Locate the cell with the specified text and output its [x, y] center coordinate. 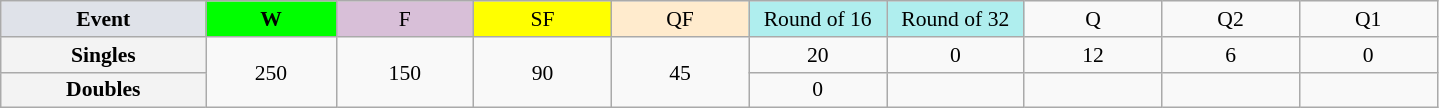
Singles [104, 55]
QF [680, 19]
250 [271, 72]
12 [1093, 55]
F [405, 19]
45 [680, 72]
Q [1093, 19]
90 [543, 72]
20 [818, 55]
Q2 [1231, 19]
6 [1231, 55]
Round of 32 [955, 19]
Q1 [1368, 19]
Round of 16 [818, 19]
Doubles [104, 90]
W [271, 19]
Event [104, 19]
150 [405, 72]
SF [543, 19]
